Search for the cell housing the specified text and yield its (x, y) center coordinate. 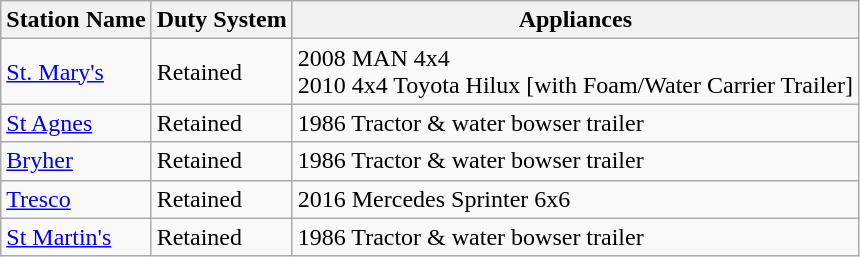
St. Mary's (76, 72)
Station Name (76, 20)
2016 Mercedes Sprinter 6x6 (575, 199)
2008 MAN 4x42010 4x4 Toyota Hilux [with Foam/Water Carrier Trailer] (575, 72)
St Agnes (76, 123)
Appliances (575, 20)
Duty System (222, 20)
St Martin's (76, 237)
Tresco (76, 199)
Bryher (76, 161)
